For the text-containing cell, return its midpoint in [x, y] coordinate format. 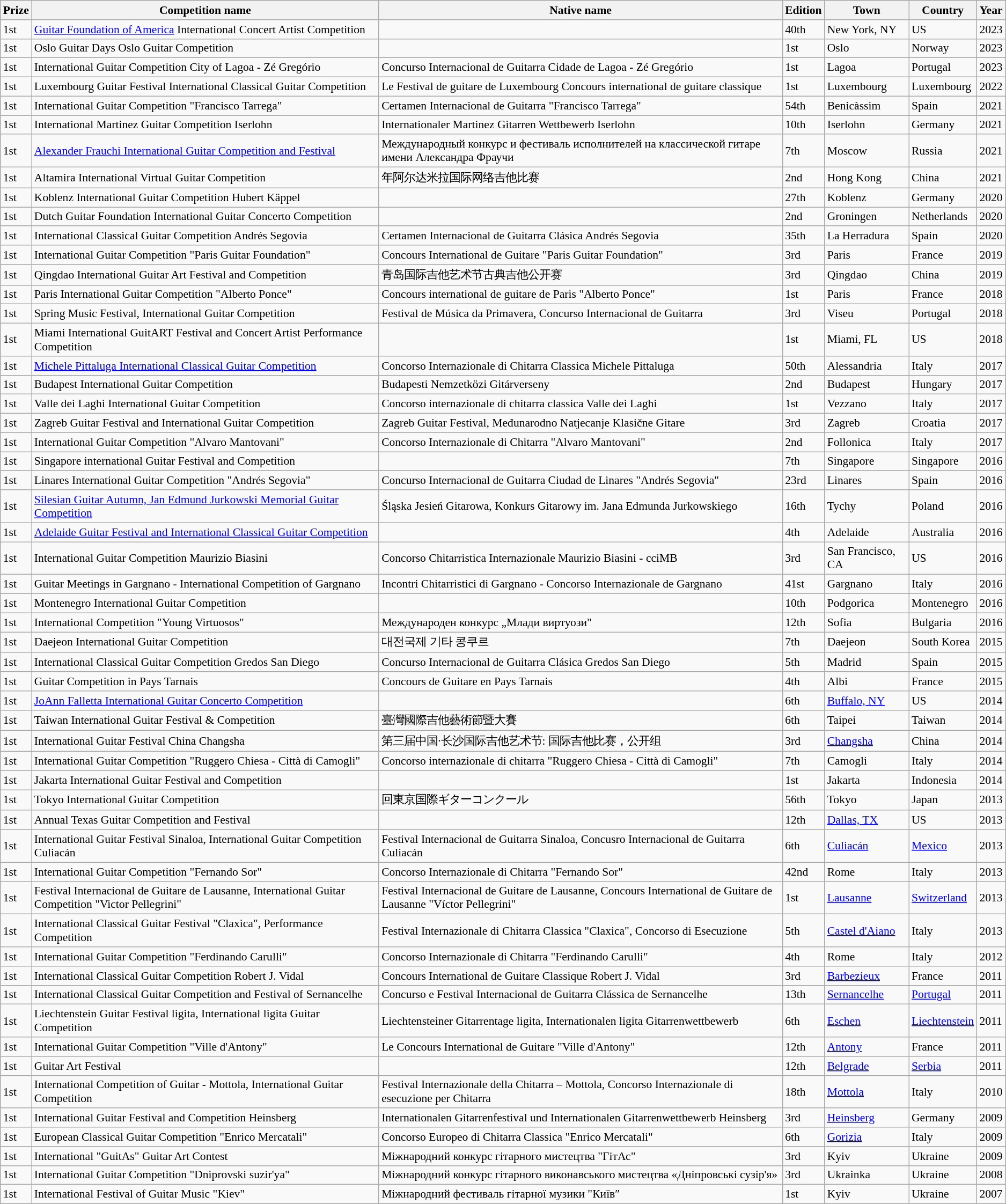
International Classical Guitar Competition and Festival of Sernancelhe [205, 995]
Serbia [943, 1066]
San Francisco, CA [867, 558]
Native name [581, 10]
Eschen [867, 1021]
Concorso Chitarristica Internazionale Maurizio Biasini - cciMB [581, 558]
第三届中国·长沙国际吉他艺术节: 国际吉他比赛，公开组 [581, 742]
2008 [990, 1175]
Oslo [867, 48]
Festival Internazionale della Chitarra – Mottola, Concorso Internazionale di esecuzione per Chitarra [581, 1091]
Certamen Internacional de Guitarra "Francisco Tarrega" [581, 106]
Croatia [943, 423]
Camogli [867, 761]
International Festival of Guitar Music "Kiev" [205, 1194]
International Guitar Competition "Francisco Tarrega" [205, 106]
Japan [943, 801]
Tychy [867, 506]
International Guitar Competition "Fernando Sor" [205, 872]
Norway [943, 48]
Buffalo, NY [867, 701]
Albi [867, 681]
대전국제 기타 콩쿠르 [581, 643]
Annual Texas Guitar Competition and Festival [205, 820]
JoAnn Falletta International Guitar Concerto Competition [205, 701]
Podgorica [867, 604]
Daejeon [867, 643]
International Guitar Competition "Ferdinando Carulli" [205, 957]
International Guitar Festival and Competition Heinsberg [205, 1118]
40th [804, 30]
Liechtensteiner Gitarrentage ligita, Internationalen ligita Gitarrenwettbewerb [581, 1021]
Poland [943, 506]
Miami, FL [867, 340]
Groningen [867, 217]
Qingdao International Guitar Art Festival and Competition [205, 275]
Gorizia [867, 1137]
2022 [990, 87]
56th [804, 801]
Concorso Europeo di Chitarra Classica "Enrico Mercatali" [581, 1137]
Lagoa [867, 68]
Indonesia [943, 780]
Certamen Internacional de Guitarra Clásica Andrés Segovia [581, 236]
Koblenz [867, 197]
2007 [990, 1194]
青岛国际吉他艺术节古典吉他公开赛 [581, 275]
Koblenz International Guitar Competition Hubert Käppel [205, 197]
50th [804, 366]
Budapest International Guitar Competition [205, 385]
International Guitar Festival Sinaloa, International Guitar Competition Culiacán [205, 846]
Guitar Foundation of America International Concert Artist Competition [205, 30]
Follonica [867, 442]
International Guitar Competition Maurizio Biasini [205, 558]
Festival de Música da Primavera, Concurso Internacional de Guitarra [581, 314]
Edition [804, 10]
Vezzano [867, 404]
Town [867, 10]
Budapesti Nemzetközi Gitárverseny [581, 385]
International Guitar Competition "Alvaro Mantovani" [205, 442]
Concours International de Guitare Classique Robert J. Vidal [581, 976]
Incontri Chitarristici di Gargnano - Concorso Internazionale de Gargnano [581, 584]
Concours de Guitare en Pays Tarnais [581, 681]
South Korea [943, 643]
Jakarta [867, 780]
Switzerland [943, 898]
Linares [867, 481]
International Guitar Festival China Changsha [205, 742]
Festival Internacional de Guitarra Sinaloa, Concusro Internacional de Guitarra Culiacán [581, 846]
Netherlands [943, 217]
Miami International GuitART Festival and Concert Artist Performance Competition [205, 340]
Gargnano [867, 584]
Russia [943, 151]
Festival Internacional de Guitare de Lausanne, Concours International de Guitare de Lausanne "Víctor Pellegrini" [581, 898]
Le Concours International de Guitare "Ville d'Antony" [581, 1047]
Hong Kong [867, 178]
Concorso Internazionale di Chitarra "Fernando Sor" [581, 872]
Tokyo International Guitar Competition [205, 801]
Le Festival de guitare de Luxembourg Concours international de guitare classique [581, 87]
Concorso Internazionale di Chitarra "Alvaro Mantovani" [581, 442]
Alessandria [867, 366]
臺灣國際吉他藝術節暨大賽 [581, 720]
18th [804, 1091]
Linares International Guitar Competition "Andrés Segovia" [205, 481]
Jakarta International Guitar Festival and Competition [205, 780]
Concours International de Guitare "Paris Guitar Foundation" [581, 255]
Michele Pittaluga International Classical Guitar Competition [205, 366]
Ukrainka [867, 1175]
Paris International Guitar Competition "Alberto Ponce" [205, 295]
International Classical Guitar Competition Gredos San Diego [205, 663]
2012 [990, 957]
Tokyo [867, 801]
Dutch Guitar Foundation International Guitar Concerto Competition [205, 217]
International Guitar Competition "Ville d'Antony" [205, 1047]
42nd [804, 872]
Concurso e Festival Internacional de Guitarra Clássica de Sernancelhe [581, 995]
23rd [804, 481]
Міжнародний конкурс гітарного мистецтва "ГітАс" [581, 1156]
Международен конкурс „Млади виртуози" [581, 622]
Міжнародний конкурс гітарного виконавського мистецтва «Дніпровські сузір'я» [581, 1175]
Altamira International Virtual Guitar Competition [205, 178]
Iserlohn [867, 125]
Madrid [867, 663]
Barbezieux [867, 976]
International "GuitAs" Guitar Art Contest [205, 1156]
Oslo Guitar Days Oslo Guitar Competition [205, 48]
Internationalen Gitarrenfestival und Internationalen Gitarrenwettbewerb Heinsberg [581, 1118]
Concorso Internazionale di Chitarra "Ferdinando Carulli" [581, 957]
Internationaler Martinez Gitarren Wettbewerb Iserlohn [581, 125]
La Herradura [867, 236]
Competition name [205, 10]
Bulgaria [943, 622]
Montenegro International Guitar Competition [205, 604]
Valle dei Laghi International Guitar Competition [205, 404]
Mottola [867, 1091]
Culiacán [867, 846]
International Competition of Guitar - Mottola, International Guitar Competition [205, 1091]
Belgrade [867, 1066]
Sofia [867, 622]
European Classical Guitar Competition "Enrico Mercatali" [205, 1137]
Hungary [943, 385]
Міжнародний фестиваль гітарної музики "Київ″ [581, 1194]
International Classical Guitar Competition Robert J. Vidal [205, 976]
Concurso Internacional de Guitarra Cidade de Lagoa - Zé Gregório [581, 68]
International Guitar Competition City of Lagoa - Zé Gregório [205, 68]
年阿尔达米拉国际网络吉他比赛 [581, 178]
International Guitar Competition "Paris Guitar Foundation" [205, 255]
Zagreb [867, 423]
Moscow [867, 151]
Concurso Internacional de Guitarra Clásica Gredos San Diego [581, 663]
Silesian Guitar Autumn, Jan Edmund Jurkowski Memorial Guitar Competition [205, 506]
Sernancelhe [867, 995]
2010 [990, 1091]
Liechtenstein Guitar Festival ligita, International ligita Guitar Competition [205, 1021]
International Classical Guitar Competition Andrés Segovia [205, 236]
New York, NY [867, 30]
27th [804, 197]
Country [943, 10]
41st [804, 584]
Guitar Art Festival [205, 1066]
Spring Music Festival, International Guitar Competition [205, 314]
International Martinez Guitar Competition Iserlohn [205, 125]
Montenegro [943, 604]
Prize [16, 10]
Zagreb Guitar Festival and International Guitar Competition [205, 423]
Guitar Meetings in Gargnano - International Competition of Gargnano [205, 584]
International Competition "Young Virtuosos" [205, 622]
Concorso internazionale di chitarra "Ruggero Chiesa - Città di Camogli" [581, 761]
Liechtenstein [943, 1021]
Benicàssim [867, 106]
International Guitar Competition "Ruggero Chiesa - Città di Camogli" [205, 761]
Qingdao [867, 275]
Viseu [867, 314]
Concours international de guitare de Paris "Alberto Ponce" [581, 295]
Castel d'Aiano [867, 930]
Year [990, 10]
Alexander Frauchi International Guitar Competition and Festival [205, 151]
35th [804, 236]
Antony [867, 1047]
Singapore international Guitar Festival and Competition [205, 461]
Daejeon International Guitar Competition [205, 643]
International Classical Guitar Festival "Claxica", Performance Competition [205, 930]
Luxembourg Guitar Festival International Classical Guitar Competition [205, 87]
Adelaide Guitar Festival and International Classical Guitar Competition [205, 532]
Taiwan International Guitar Festival & Competition [205, 720]
Adelaide [867, 532]
Festival Internazionale di Chitarra Classica "Claxica", Concorso di Esecuzione [581, 930]
Concorso internazionale di chitarra classica Valle dei Laghi [581, 404]
Festival Internacional de Guitare de Lausanne, International Guitar Competition "Victor Pellegrini" [205, 898]
Changsha [867, 742]
Zagreb Guitar Festival, Međunarodno Natjecanje Klasične Gitare [581, 423]
Guitar Competition in Pays Tarnais [205, 681]
Taiwan [943, 720]
Mexico [943, 846]
54th [804, 106]
Dallas, TX [867, 820]
Международный конкурс и фестиваль исполнителей на классической гитаре имени Александра Фраучи [581, 151]
International Guitar Competition "Dniprovski suzir'ya" [205, 1175]
回東京国際ギターコンクール [581, 801]
Taipei [867, 720]
Concorso Internazionale di Chitarra Classica Michele Pittaluga [581, 366]
Concurso Internacional de Guitarra Ciudad de Linares "Andrés Segovia" [581, 481]
16th [804, 506]
13th [804, 995]
Śląska Jesień Gitarowa, Konkurs Gitarowy im. Jana Edmunda Jurkowskiego [581, 506]
Australia [943, 532]
Lausanne [867, 898]
Budapest [867, 385]
Heinsberg [867, 1118]
